Locate the cell with the specified text and output its [x, y] center coordinate. 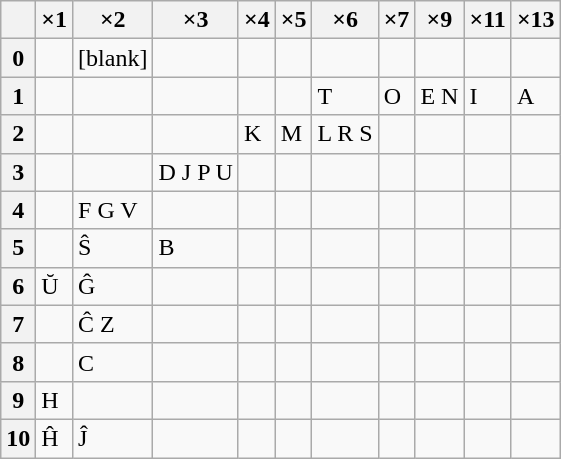
M [294, 134]
Ŝ [113, 248]
5 [18, 248]
1 [18, 96]
9 [18, 400]
×4 [256, 20]
×5 [294, 20]
×2 [113, 20]
E N [440, 96]
O [396, 96]
H [54, 400]
2 [18, 134]
×13 [536, 20]
I [488, 96]
A [536, 96]
Ĵ [113, 438]
3 [18, 172]
C [113, 362]
B [196, 248]
×11 [488, 20]
F G V [113, 210]
×9 [440, 20]
8 [18, 362]
D J P U [196, 172]
0 [18, 58]
4 [18, 210]
6 [18, 286]
×1 [54, 20]
[blank] [113, 58]
×3 [196, 20]
L R S [345, 134]
Ĉ Z [113, 324]
T [345, 96]
Ĥ [54, 438]
Ĝ [113, 286]
Ŭ [54, 286]
K [256, 134]
×6 [345, 20]
×7 [396, 20]
10 [18, 438]
7 [18, 324]
